Search for the cell housing the specified text and yield its (x, y) center coordinate. 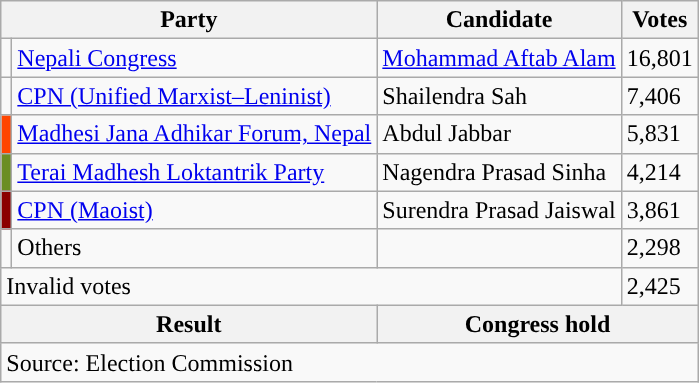
Invalid votes (311, 286)
Result (189, 324)
CPN (Unified Marxist–Leninist) (194, 96)
CPN (Maoist) (194, 210)
7,406 (660, 96)
Others (194, 248)
Congress hold (538, 324)
16,801 (660, 58)
3,861 (660, 210)
2,425 (660, 286)
5,831 (660, 134)
Source: Election Commission (350, 362)
Madhesi Jana Adhikar Forum, Nepal (194, 134)
4,214 (660, 172)
Abdul Jabbar (499, 134)
Party (189, 20)
Surendra Prasad Jaiswal (499, 210)
2,298 (660, 248)
Votes (660, 20)
Shailendra Sah (499, 96)
Terai Madhesh Loktantrik Party (194, 172)
Mohammad Aftab Alam (499, 58)
Nepali Congress (194, 58)
Nagendra Prasad Sinha (499, 172)
Candidate (499, 20)
